From the cell containing the given text, extract its center point as (X, Y) coordinate. 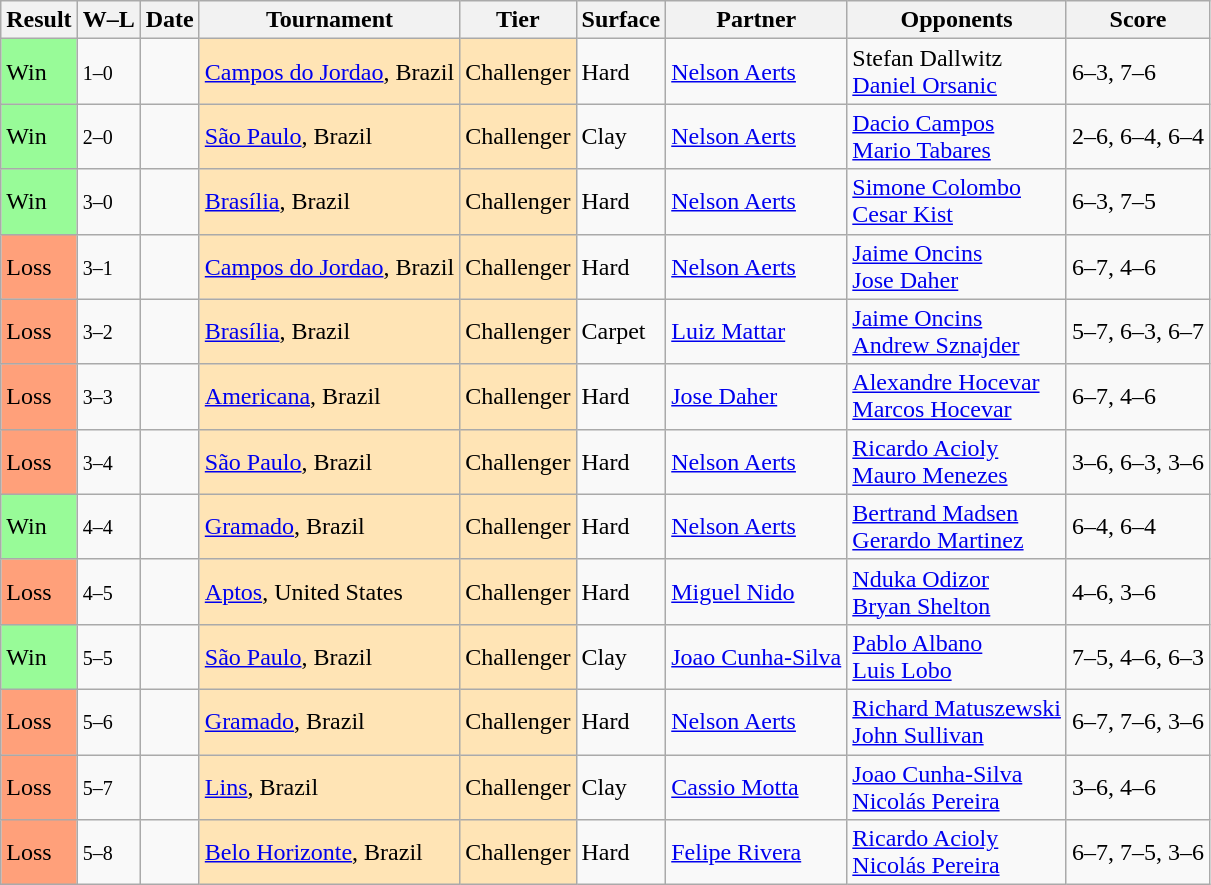
Simone Colombo Cesar Kist (957, 202)
Alexandre Hocevar Marcos Hocevar (957, 396)
2–0 (108, 136)
5–7, 6–3, 6–7 (1138, 332)
Lins, Brazil (329, 786)
Cassio Motta (756, 786)
7–5, 4–6, 6–3 (1138, 656)
3–0 (108, 202)
Luiz Mattar (756, 332)
Jaime Oncins Jose Daher (957, 266)
6–3, 7–6 (1138, 72)
3–6, 6–3, 3–6 (1138, 462)
Americana, Brazil (329, 396)
Joao Cunha-Silva (756, 656)
Joao Cunha-Silva Nicolás Pereira (957, 786)
3–4 (108, 462)
5–8 (108, 852)
5–6 (108, 722)
Aptos, United States (329, 592)
3–6, 4–6 (1138, 786)
Partner (756, 20)
2–6, 6–4, 6–4 (1138, 136)
Tournament (329, 20)
6–7, 7–6, 3–6 (1138, 722)
Surface (621, 20)
Miguel Nido (756, 592)
Pablo Albano Luis Lobo (957, 656)
Result (39, 20)
Opponents (957, 20)
Carpet (621, 332)
Date (170, 20)
5–5 (108, 656)
6–7, 7–5, 3–6 (1138, 852)
5–7 (108, 786)
1–0 (108, 72)
W–L (108, 20)
6–3, 7–5 (1138, 202)
Nduka Odizor Bryan Shelton (957, 592)
Score (1138, 20)
Bertrand Madsen Gerardo Martinez (957, 526)
4–5 (108, 592)
3–1 (108, 266)
Ricardo Acioly Nicolás Pereira (957, 852)
3–3 (108, 396)
Jaime Oncins Andrew Sznajder (957, 332)
4–6, 3–6 (1138, 592)
4–4 (108, 526)
Ricardo Acioly Mauro Menezes (957, 462)
Richard Matuszewski John Sullivan (957, 722)
Belo Horizonte, Brazil (329, 852)
Jose Daher (756, 396)
Felipe Rivera (756, 852)
6–4, 6–4 (1138, 526)
Stefan Dallwitz Daniel Orsanic (957, 72)
3–2 (108, 332)
Tier (518, 20)
Dacio Campos Mario Tabares (957, 136)
